Determine the (X, Y) coordinate at the center of the cell enclosing the given text.  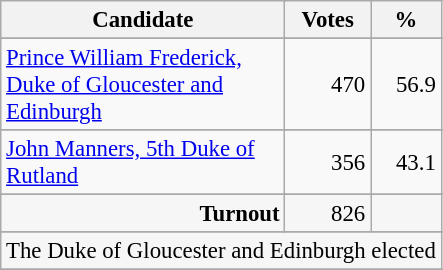
470 (328, 85)
43.1 (406, 162)
56.9 (406, 85)
% (406, 20)
Votes (328, 20)
John Manners, 5th Duke of Rutland (143, 162)
Turnout (143, 214)
Prince William Frederick, Duke of Gloucester and Edinburgh (143, 85)
356 (328, 162)
The Duke of Gloucester and Edinburgh elected (221, 251)
826 (328, 214)
Candidate (143, 20)
